Return (x, y) of the center of cell containing provided text 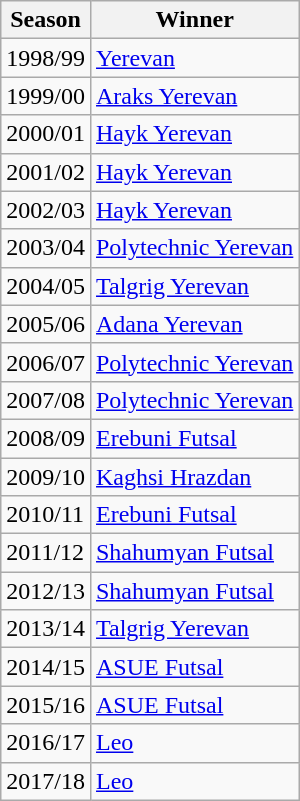
2015/16 (46, 705)
2016/17 (46, 743)
Kaghsi Hrazdan (194, 477)
2013/14 (46, 629)
2006/07 (46, 362)
Yerevan (194, 58)
1999/00 (46, 96)
2011/12 (46, 553)
1998/99 (46, 58)
2001/02 (46, 172)
2012/13 (46, 591)
2014/15 (46, 667)
2009/10 (46, 477)
2004/05 (46, 286)
2000/01 (46, 134)
Winner (194, 20)
2007/08 (46, 400)
2002/03 (46, 210)
2005/06 (46, 324)
2003/04 (46, 248)
2008/09 (46, 438)
Araks Yerevan (194, 96)
2010/11 (46, 515)
Adana Yerevan (194, 324)
2017/18 (46, 781)
Season (46, 20)
